Determine the [X, Y] coordinate at the center of the cell enclosing the given text.  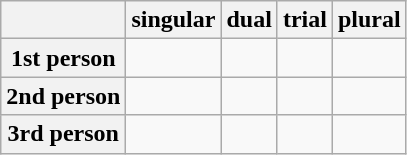
singular [174, 20]
1st person [64, 58]
3rd person [64, 134]
plural [369, 20]
trial [304, 20]
2nd person [64, 96]
dual [249, 20]
